Output the (x, y) coordinate of the center of the cell containing the given text.  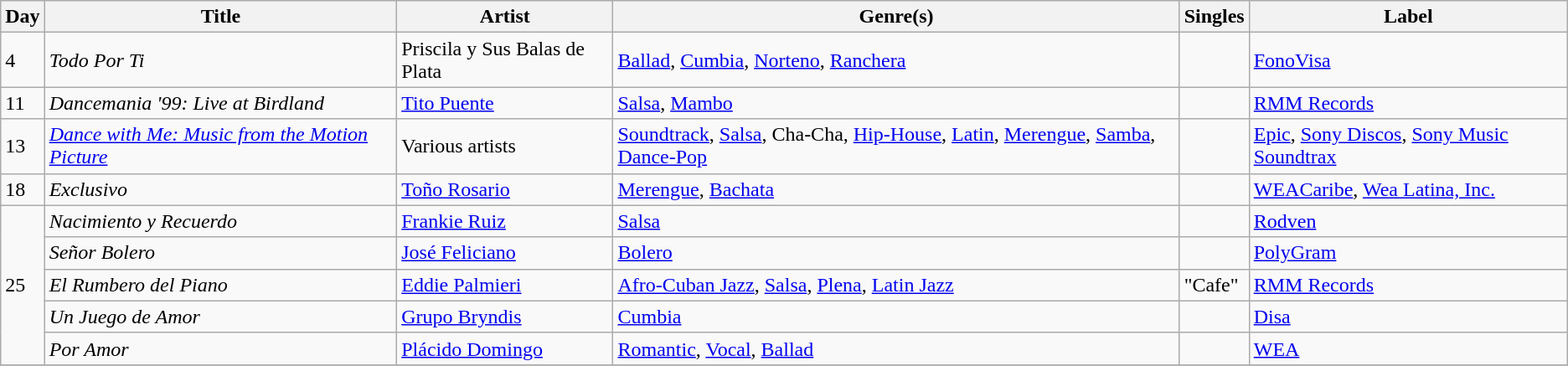
WEACaribe, Wea Latina, Inc. (1408, 189)
Day (23, 17)
Salsa, Mambo (896, 103)
Un Juego de Amor (221, 317)
Romantic, Vocal, Ballad (896, 348)
FonoVisa (1408, 60)
11 (23, 103)
Singles (1215, 17)
Todo Por Ti (221, 60)
Dance with Me: Music from the Motion Picture (221, 146)
Ballad, Cumbia, Norteno, Ranchera (896, 60)
Eddie Palmieri (505, 285)
Artist (505, 17)
Genre(s) (896, 17)
Disa (1408, 317)
Por Amor (221, 348)
18 (23, 189)
Salsa (896, 221)
Frankie Ruiz (505, 221)
Merengue, Bachata (896, 189)
Cumbia (896, 317)
Epic, Sony Discos, Sony Music Soundtrax (1408, 146)
Soundtrack, Salsa, Cha-Cha, Hip-House, Latin, Merengue, Samba, Dance-Pop (896, 146)
4 (23, 60)
"Cafe" (1215, 285)
Title (221, 17)
Plácido Domingo (505, 348)
Nacimiento y Recuerdo (221, 221)
Afro-Cuban Jazz, Salsa, Plena, Latin Jazz (896, 285)
Rodven (1408, 221)
Señor Bolero (221, 253)
13 (23, 146)
PolyGram (1408, 253)
WEA (1408, 348)
El Rumbero del Piano (221, 285)
Grupo Bryndis (505, 317)
Label (1408, 17)
25 (23, 285)
Exclusivo (221, 189)
José Feliciano (505, 253)
Toño Rosario (505, 189)
Bolero (896, 253)
Tito Puente (505, 103)
Priscila y Sus Balas de Plata (505, 60)
Various artists (505, 146)
Dancemania '99: Live at Birdland (221, 103)
